Detect which cell encompasses the target text, then output its (x, y) center coordinate. 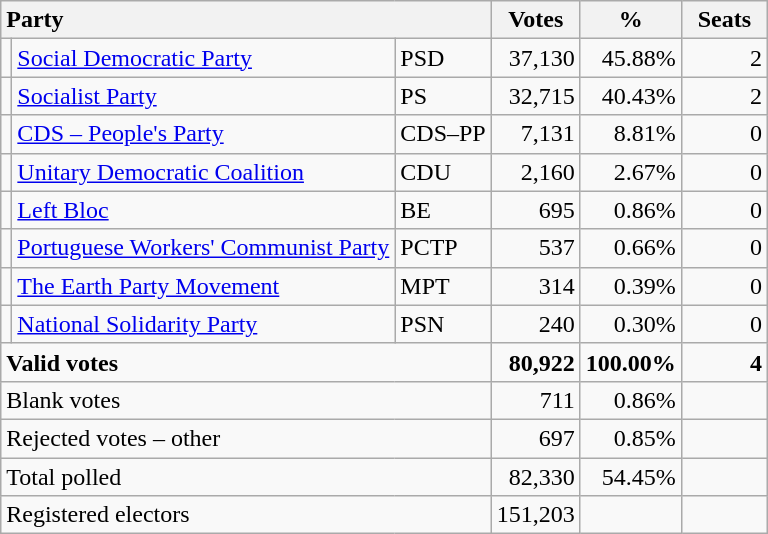
151,203 (536, 515)
537 (536, 248)
PSN (443, 324)
314 (536, 286)
80,922 (536, 362)
100.00% (630, 362)
% (630, 20)
0.30% (630, 324)
2.67% (630, 172)
0.85% (630, 438)
Rejected votes – other (246, 438)
240 (536, 324)
PCTP (443, 248)
Unitary Democratic Coalition (204, 172)
82,330 (536, 477)
Socialist Party (204, 96)
45.88% (630, 58)
0.66% (630, 248)
CDS–PP (443, 134)
7,131 (536, 134)
Registered electors (246, 515)
Social Democratic Party (204, 58)
4 (724, 362)
Seats (724, 20)
CDS – People's Party (204, 134)
8.81% (630, 134)
711 (536, 400)
37,130 (536, 58)
Valid votes (246, 362)
Portuguese Workers' Communist Party (204, 248)
PSD (443, 58)
0.39% (630, 286)
National Solidarity Party (204, 324)
The Earth Party Movement (204, 286)
Party (246, 20)
MPT (443, 286)
CDU (443, 172)
PS (443, 96)
695 (536, 210)
54.45% (630, 477)
Votes (536, 20)
32,715 (536, 96)
Blank votes (246, 400)
697 (536, 438)
2,160 (536, 172)
BE (443, 210)
Left Bloc (204, 210)
Total polled (246, 477)
40.43% (630, 96)
